Search for the cell housing the specified text and yield its (x, y) center coordinate. 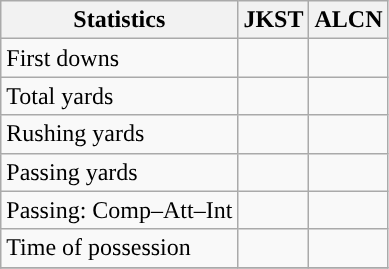
Passing yards (120, 172)
Rushing yards (120, 134)
Time of possession (120, 248)
ALCN (348, 20)
First downs (120, 58)
Total yards (120, 96)
JKST (274, 20)
Passing: Comp–Att–Int (120, 210)
Statistics (120, 20)
